Search for the cell housing the specified text and yield its (x, y) center coordinate. 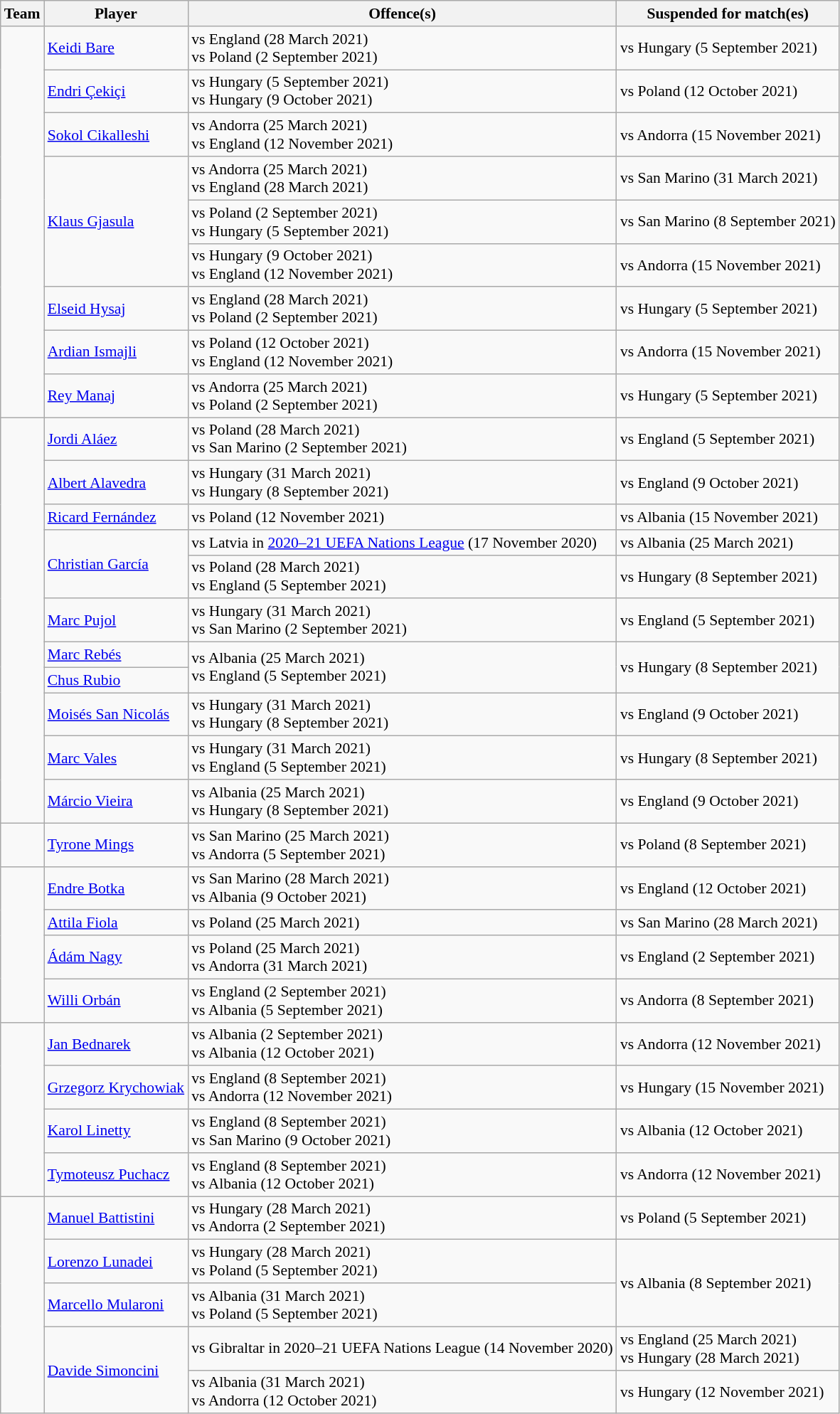
Karol Linetty (117, 1131)
Team (23, 14)
vs San Marino (8 September 2021) (728, 222)
vs Hungary (12 November 2021) (728, 1391)
vs Andorra (25 March 2021) vs England (28 March 2021) (403, 178)
Marcello Mularoni (117, 1304)
vs Poland (25 March 2021) vs Andorra (31 March 2021) (403, 957)
vs Andorra (25 March 2021) vs Poland (2 September 2021) (403, 395)
Davide Simoncini (117, 1370)
vs Andorra (25 March 2021) vs England (12 November 2021) (403, 135)
Endre Botka (117, 888)
Sokol Cikalleshi (117, 135)
Willi Orbán (117, 1000)
vs England (2 September 2021) (728, 957)
vs San Marino (28 March 2021) vs Albania (9 October 2021) (403, 888)
Endri Çekiçi (117, 91)
vs Poland (2 September 2021) vs Hungary (5 September 2021) (403, 222)
vs England (12 October 2021) (728, 888)
Player (117, 14)
vs Albania (8 September 2021) (728, 1283)
Ádám Nagy (117, 957)
vs Poland (28 March 2021) vs England (5 September 2021) (403, 576)
Christian García (117, 565)
vs England (8 September 2021) vs Andorra (12 November 2021) (403, 1088)
Attila Fiola (117, 923)
vs Poland (12 October 2021) vs England (12 November 2021) (403, 353)
Elseid Hysaj (117, 309)
Keidi Bare (117, 48)
vs Hungary (5 September 2021) vs Hungary (9 October 2021) (403, 91)
vs Albania (31 March 2021) vs Poland (5 September 2021) (403, 1304)
vs Poland (5 September 2021) (728, 1218)
vs Poland (25 March 2021) (403, 923)
vs Poland (28 March 2021) vs San Marino (2 September 2021) (403, 440)
Marc Pujol (117, 620)
vs Poland (12 November 2021) (403, 517)
vs England (8 September 2021) vs Albania (12 October 2021) (403, 1175)
vs Poland (12 October 2021) (728, 91)
vs Albania (12 October 2021) (728, 1131)
Lorenzo Lunadei (117, 1262)
Ricard Fernández (117, 517)
vs Albania (25 March 2021) (728, 543)
Tyrone Mings (117, 845)
vs Hungary (15 November 2021) (728, 1088)
vs Hungary (9 October 2021) vs England (12 November 2021) (403, 265)
vs San Marino (25 March 2021) vs Andorra (5 September 2021) (403, 845)
vs Albania (15 November 2021) (728, 517)
vs Poland (8 September 2021) (728, 845)
vs Albania (25 March 2021) vs England (5 September 2021) (403, 667)
vs San Marino (31 March 2021) (728, 178)
Klaus Gjasula (117, 222)
vs San Marino (28 March 2021) (728, 923)
Marc Rebés (117, 655)
Moisés San Nicolás (117, 714)
vs Latvia in 2020–21 UEFA Nations League (17 November 2020) (403, 543)
Marc Vales (117, 758)
vs Hungary (31 March 2021) vs England (5 September 2021) (403, 758)
Jordi Aláez (117, 440)
vs England (2 September 2021) vs Albania (5 September 2021) (403, 1000)
vs Andorra (8 September 2021) (728, 1000)
vs Gibraltar in 2020–21 UEFA Nations League (14 November 2020) (403, 1349)
vs Albania (2 September 2021) vs Albania (12 October 2021) (403, 1044)
vs Albania (31 March 2021) vs Andorra (12 October 2021) (403, 1391)
Offence(s) (403, 14)
Márcio Vieira (117, 801)
vs England (8 September 2021) vs San Marino (9 October 2021) (403, 1131)
Chus Rubio (117, 680)
Suspended for match(es) (728, 14)
Rey Manaj (117, 395)
Manuel Battistini (117, 1218)
vs England (25 March 2021)vs Hungary (28 March 2021) (728, 1349)
Jan Bednarek (117, 1044)
vs Hungary (28 March 2021) vs Andorra (2 September 2021) (403, 1218)
vs Hungary (31 March 2021) vs San Marino (2 September 2021) (403, 620)
Ardian Ismajli (117, 353)
vs Hungary (28 March 2021) vs Poland (5 September 2021) (403, 1262)
Tymoteusz Puchacz (117, 1175)
vs Albania (25 March 2021) vs Hungary (8 September 2021) (403, 801)
Grzegorz Krychowiak (117, 1088)
Albert Alavedra (117, 482)
